Return [x, y] of the center of cell containing provided text 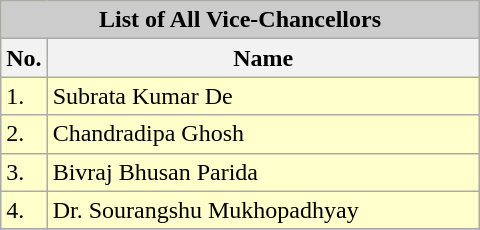
List of All Vice-Chancellors [240, 20]
Name [263, 58]
Bivraj Bhusan Parida [263, 172]
Chandradipa Ghosh [263, 134]
1. [24, 96]
Dr. Sourangshu Mukhopadhyay [263, 210]
4. [24, 210]
Subrata Kumar De [263, 96]
No. [24, 58]
3. [24, 172]
2. [24, 134]
